Extract the (X, Y) coordinate from the center of the cell holding the provided text.  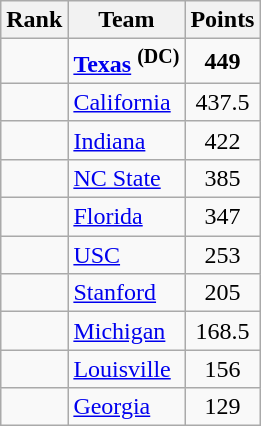
347 (222, 217)
Florida (126, 217)
USC (126, 255)
422 (222, 140)
253 (222, 255)
Indiana (126, 140)
129 (222, 407)
Stanford (126, 293)
Rank (34, 20)
Michigan (126, 331)
437.5 (222, 102)
Team (126, 20)
Georgia (126, 407)
205 (222, 293)
Texas (DC) (126, 62)
Louisville (126, 369)
168.5 (222, 331)
156 (222, 369)
Points (222, 20)
385 (222, 178)
California (126, 102)
449 (222, 62)
NC State (126, 178)
